Identify which cell holds the provided text, then report its (x, y) central coordinate. 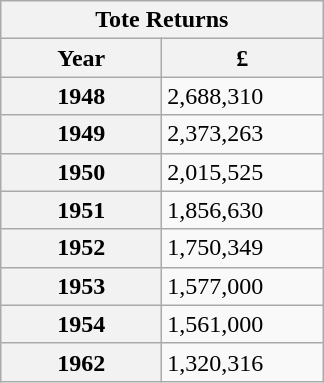
Year (82, 58)
1949 (82, 134)
1951 (82, 210)
1,856,630 (242, 210)
1954 (82, 324)
1,561,000 (242, 324)
1953 (82, 286)
1,577,000 (242, 286)
2,688,310 (242, 96)
2,015,525 (242, 172)
1,320,316 (242, 362)
1952 (82, 248)
Tote Returns (162, 20)
£ (242, 58)
1950 (82, 172)
1,750,349 (242, 248)
1962 (82, 362)
2,373,263 (242, 134)
1948 (82, 96)
